For the text-containing cell, return its midpoint in [X, Y] coordinate format. 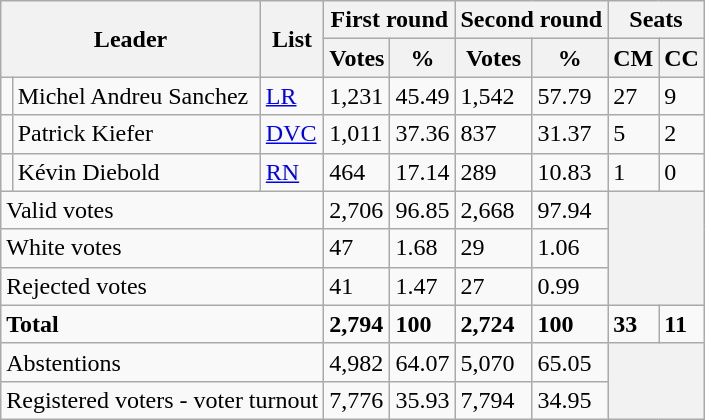
34.95 [570, 400]
LR [292, 96]
2 [682, 134]
Rejected votes [162, 286]
4,982 [357, 362]
10.83 [570, 172]
Registered voters - voter turnout [162, 400]
837 [494, 134]
1,542 [494, 96]
Total [162, 324]
289 [494, 172]
1 [634, 172]
7,776 [357, 400]
9 [682, 96]
White votes [162, 248]
37.36 [422, 134]
7,794 [494, 400]
1,011 [357, 134]
1.06 [570, 248]
Patrick Kiefer [136, 134]
45.49 [422, 96]
Seats [656, 20]
0 [682, 172]
First round [390, 20]
Leader [131, 39]
Abstentions [162, 362]
2,724 [494, 324]
2,706 [357, 210]
17.14 [422, 172]
1.68 [422, 248]
1,231 [357, 96]
Valid votes [162, 210]
0.99 [570, 286]
464 [357, 172]
31.37 [570, 134]
29 [494, 248]
41 [357, 286]
96.85 [422, 210]
64.07 [422, 362]
RN [292, 172]
CM [634, 58]
2,794 [357, 324]
33 [634, 324]
35.93 [422, 400]
5 [634, 134]
List [292, 39]
11 [682, 324]
57.79 [570, 96]
CC [682, 58]
5,070 [494, 362]
Second round [532, 20]
DVC [292, 134]
2,668 [494, 210]
47 [357, 248]
1.47 [422, 286]
Michel Andreu Sanchez [136, 96]
Kévin Diebold [136, 172]
97.94 [570, 210]
65.05 [570, 362]
